Return [X, Y] of the center of cell containing provided text 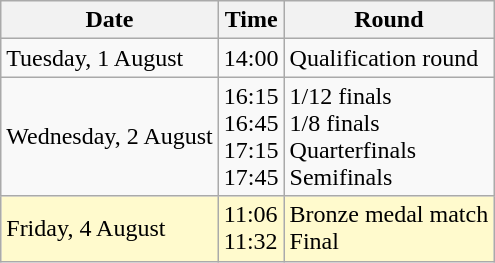
Tuesday, 1 August [110, 58]
Time [251, 20]
Bronze medal match Final [389, 228]
1/12 finals 1/8 finals Quarterfinals Semifinals [389, 136]
14:00 [251, 58]
16:15 16:45 17:15 17:45 [251, 136]
11:06 11:32 [251, 228]
Round [389, 20]
Date [110, 20]
Qualification round [389, 58]
Friday, 4 August [110, 228]
Wednesday, 2 August [110, 136]
